Capture the cell that displays the provided text and extract its (X, Y) central coordinate. 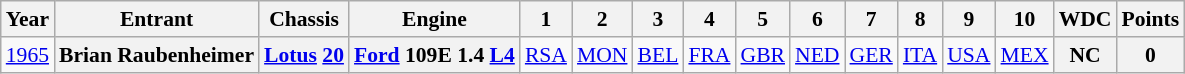
Lotus 20 (304, 55)
BEL (658, 55)
MON (602, 55)
Brian Raubenheimer (156, 55)
8 (920, 19)
RSA (546, 55)
MEX (1025, 55)
7 (872, 19)
FRA (709, 55)
9 (968, 19)
Engine (434, 19)
Points (1151, 19)
GBR (764, 55)
4 (709, 19)
NC (1086, 55)
6 (817, 19)
1 (546, 19)
5 (764, 19)
3 (658, 19)
10 (1025, 19)
GER (872, 55)
ITA (920, 55)
Ford 109E 1.4 L4 (434, 55)
NED (817, 55)
USA (968, 55)
1965 (28, 55)
Chassis (304, 19)
2 (602, 19)
Year (28, 19)
Entrant (156, 19)
WDC (1086, 19)
0 (1151, 55)
